Output the (X, Y) coordinate of the center of the cell containing the given text.  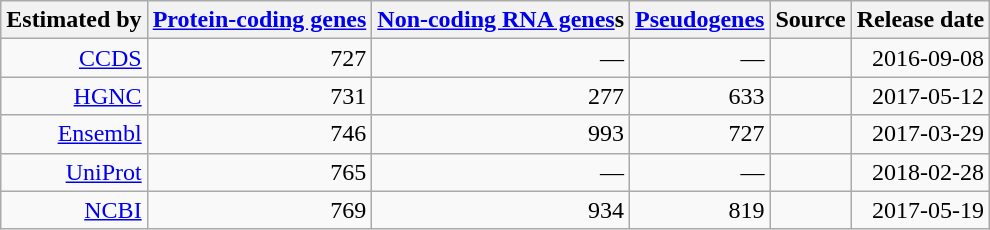
2017-05-12 (920, 96)
731 (260, 96)
Ensembl (74, 134)
Non-coding RNA geness (501, 20)
765 (260, 172)
Release date (920, 20)
Pseudogenes (700, 20)
NCBI (74, 210)
2017-05-19 (920, 210)
CCDS (74, 58)
746 (260, 134)
Estimated by (74, 20)
819 (700, 210)
934 (501, 210)
HGNC (74, 96)
UniProt (74, 172)
993 (501, 134)
769 (260, 210)
277 (501, 96)
2018-02-28 (920, 172)
633 (700, 96)
2017-03-29 (920, 134)
Source (810, 20)
2016-09-08 (920, 58)
Protein-coding genes (260, 20)
